Capture the cell that displays the provided text and extract its [X, Y] central coordinate. 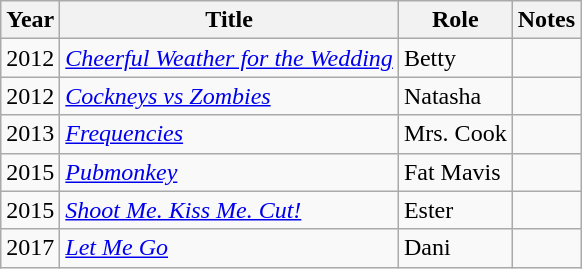
Title [230, 20]
2017 [30, 248]
Cheerful Weather for the Wedding [230, 58]
Year [30, 20]
Fat Mavis [455, 172]
2013 [30, 134]
Mrs. Cook [455, 134]
Role [455, 20]
Natasha [455, 96]
Frequencies [230, 134]
Dani [455, 248]
Betty [455, 58]
Cockneys vs Zombies [230, 96]
Pubmonkey [230, 172]
Let Me Go [230, 248]
Shoot Me. Kiss Me. Cut! [230, 210]
Notes [546, 20]
Ester [455, 210]
